Capture the cell that displays the provided text and extract its (X, Y) central coordinate. 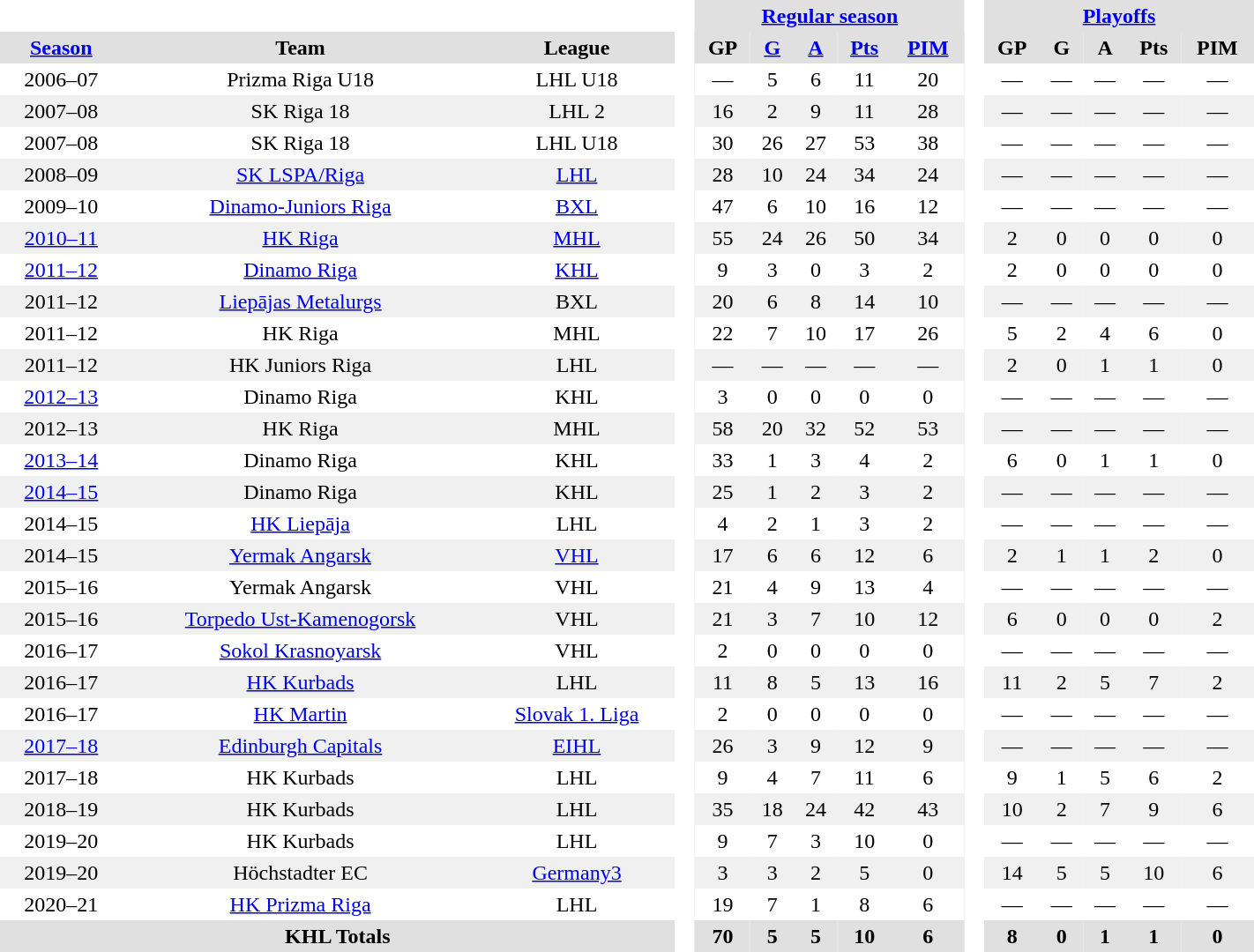
2018–19 (62, 809)
Playoffs (1119, 16)
Prizma Riga U18 (301, 79)
Liepājas Metalurgs (301, 301)
58 (723, 428)
HK Liepāja (301, 524)
18 (773, 809)
27 (815, 143)
2010–11 (62, 238)
35 (723, 809)
43 (928, 809)
Team (301, 48)
HK Juniors Riga (301, 365)
25 (723, 492)
38 (928, 143)
47 (723, 206)
55 (723, 238)
32 (815, 428)
2020–21 (62, 904)
EIHL (577, 746)
KHL Totals (338, 936)
SK LSPA/Riga (301, 175)
2013–14 (62, 460)
Season (62, 48)
50 (864, 238)
Torpedo Ust-Kamenogorsk (301, 619)
Slovak 1. Liga (577, 714)
LHL 2 (577, 111)
Edinburgh Capitals (301, 746)
HK Martin (301, 714)
League (577, 48)
2006–07 (62, 79)
52 (864, 428)
70 (723, 936)
30 (723, 143)
42 (864, 809)
Höchstadter EC (301, 873)
2009–10 (62, 206)
HK Prizma Riga (301, 904)
Dinamo-Juniors Riga (301, 206)
2008–09 (62, 175)
19 (723, 904)
22 (723, 333)
Germany3 (577, 873)
33 (723, 460)
Sokol Krasnoyarsk (301, 651)
Regular season (830, 16)
